Return (X, Y) of the center of cell containing provided text 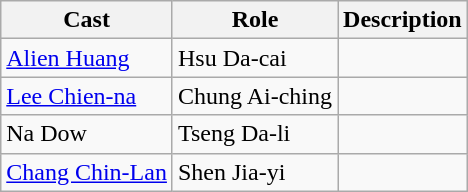
Shen Jia-yi (254, 172)
Alien Huang (87, 58)
Role (254, 20)
Chang Chin-Lan (87, 172)
Chung Ai-ching (254, 96)
Tseng Da-li (254, 134)
Hsu Da-cai (254, 58)
Description (403, 20)
Na Dow (87, 134)
Lee Chien-na (87, 96)
Cast (87, 20)
